For the text-containing cell, return its midpoint in (X, Y) coordinate format. 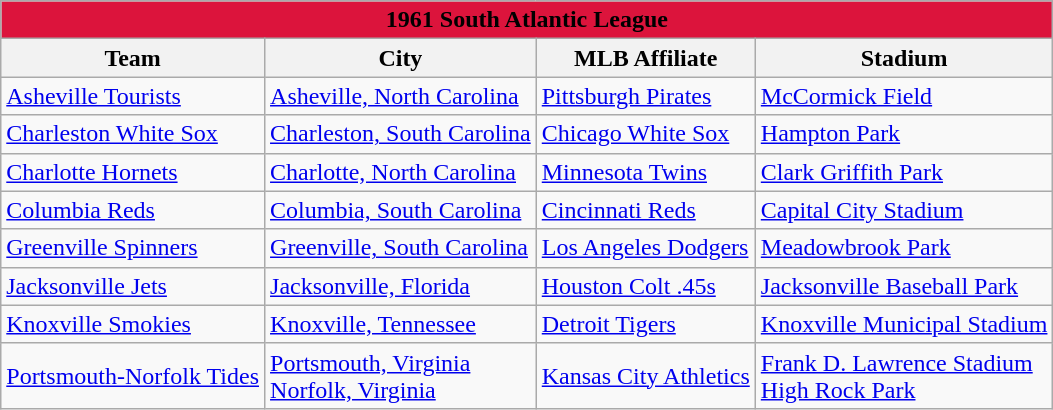
Charlotte, North Carolina (401, 172)
Houston Colt .45s (646, 286)
Frank D. Lawrence Stadium High Rock Park (904, 376)
Charleston, South Carolina (401, 134)
Hampton Park (904, 134)
MLB Affiliate (646, 58)
Cincinnati Reds (646, 210)
1961 South Atlantic League (527, 20)
Knoxville Municipal Stadium (904, 324)
Portsmouth-Norfolk Tides (133, 376)
Capital City Stadium (904, 210)
Clark Griffith Park (904, 172)
Charlotte Hornets (133, 172)
Greenville, South Carolina (401, 248)
Stadium (904, 58)
Knoxville, Tennessee (401, 324)
Knoxville Smokies (133, 324)
Greenville Spinners (133, 248)
Charleston White Sox (133, 134)
Meadowbrook Park (904, 248)
Jacksonville Jets (133, 286)
Portsmouth, Virginia Norfolk, Virginia (401, 376)
City (401, 58)
McCormick Field (904, 96)
Jacksonville, Florida (401, 286)
Team (133, 58)
Asheville, North Carolina (401, 96)
Chicago White Sox (646, 134)
Detroit Tigers (646, 324)
Columbia, South Carolina (401, 210)
Kansas City Athletics (646, 376)
Jacksonville Baseball Park (904, 286)
Pittsburgh Pirates (646, 96)
Columbia Reds (133, 210)
Minnesota Twins (646, 172)
Los Angeles Dodgers (646, 248)
Asheville Tourists (133, 96)
